For the text-containing cell, return its midpoint in (x, y) coordinate format. 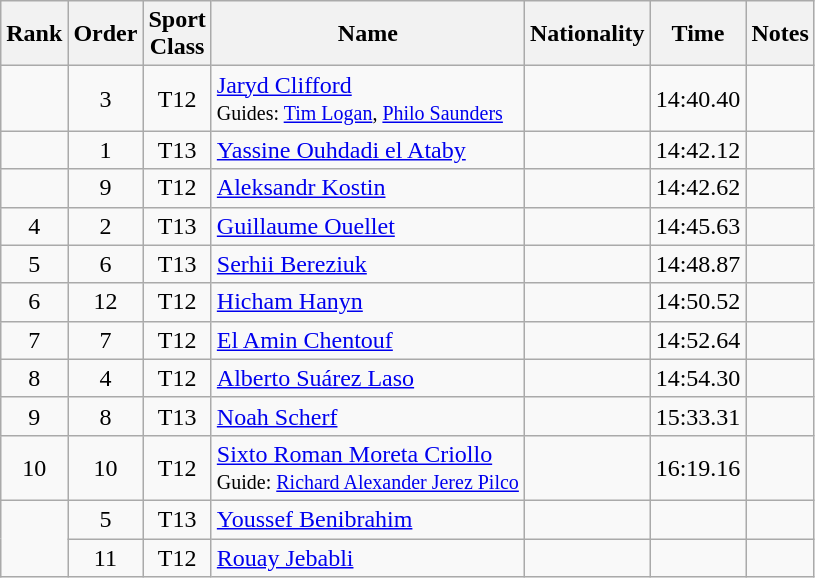
Hicham Hanyn (368, 302)
Order (106, 34)
Rank (34, 34)
14:42.62 (698, 188)
14:50.52 (698, 302)
Alberto Suárez Laso (368, 378)
14:52.64 (698, 340)
El Amin Chentouf (368, 340)
Notes (780, 34)
SportClass (177, 34)
11 (106, 557)
3 (106, 98)
2 (106, 226)
16:19.16 (698, 468)
14:40.40 (698, 98)
Rouay Jebabli (368, 557)
Nationality (587, 34)
14:54.30 (698, 378)
15:33.31 (698, 416)
1 (106, 150)
12 (106, 302)
Serhii Bereziuk (368, 264)
Guillaume Ouellet (368, 226)
Youssef Benibrahim (368, 519)
14:45.63 (698, 226)
Yassine Ouhdadi el Ataby (368, 150)
Sixto Roman Moreta CriolloGuide: Richard Alexander Jerez Pilco (368, 468)
Jaryd CliffordGuides: Tim Logan, Philo Saunders (368, 98)
Aleksandr Kostin (368, 188)
Time (698, 34)
14:48.87 (698, 264)
Name (368, 34)
Noah Scherf (368, 416)
14:42.12 (698, 150)
